Return the (x, y) coordinate for the center point of the cell that contains the specified text.  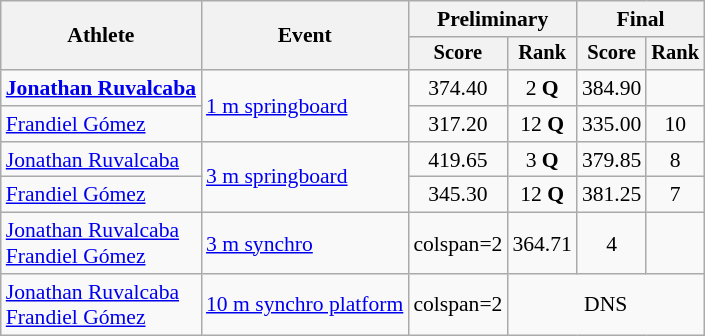
10 (675, 124)
Event (304, 36)
4 (612, 244)
1 m springboard (304, 106)
3 m synchro (304, 244)
335.00 (612, 124)
8 (675, 160)
381.25 (612, 195)
Preliminary (492, 19)
419.65 (458, 160)
364.71 (542, 244)
Final (640, 19)
7 (675, 195)
3 Q (542, 160)
317.20 (458, 124)
374.40 (458, 88)
2 Q (542, 88)
345.30 (458, 195)
379.85 (612, 160)
384.90 (612, 88)
DNS (606, 304)
3 m springboard (304, 178)
10 m synchro platform (304, 304)
Athlete (101, 36)
